Search for the cell housing the specified text and yield its [X, Y] center coordinate. 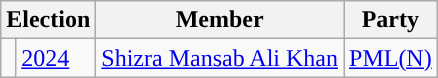
Election [48, 20]
PML(N) [391, 58]
Party [391, 20]
Member [220, 20]
Shizra Mansab Ali Khan [220, 58]
2024 [56, 58]
